From the cell containing the given text, extract its center point as (x, y) coordinate. 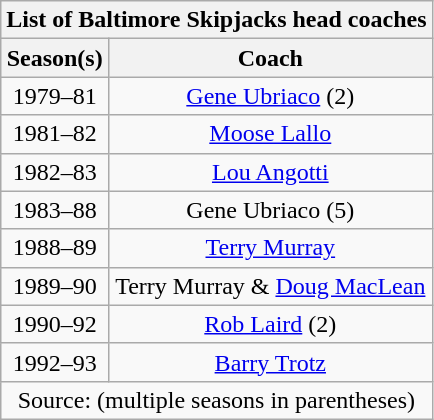
Season(s) (55, 58)
Coach (270, 58)
Rob Laird (2) (270, 324)
1992–93 (55, 362)
Moose Lallo (270, 134)
Lou Angotti (270, 172)
Terry Murray & Doug MacLean (270, 286)
Gene Ubriaco (2) (270, 96)
1981–82 (55, 134)
1990–92 (55, 324)
Barry Trotz (270, 362)
1982–83 (55, 172)
1979–81 (55, 96)
1989–90 (55, 286)
1988–89 (55, 248)
Terry Murray (270, 248)
1983–88 (55, 210)
List of Baltimore Skipjacks head coaches (216, 20)
Source: (multiple seasons in parentheses) (216, 400)
Gene Ubriaco (5) (270, 210)
